Identify which cell holds the provided text, then report its [x, y] central coordinate. 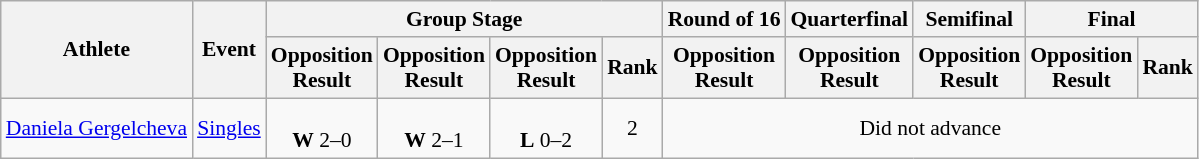
Group Stage [464, 19]
W 2–1 [434, 128]
Event [229, 50]
Daniela Gergelcheva [96, 128]
Singles [229, 128]
Did not advance [930, 128]
2 [632, 128]
Semifinal [969, 19]
L 0–2 [546, 128]
W 2–0 [322, 128]
Quarterfinal [850, 19]
Athlete [96, 50]
Round of 16 [724, 19]
Final [1112, 19]
